Extract the (X, Y) coordinate from the center of the cell holding the provided text.  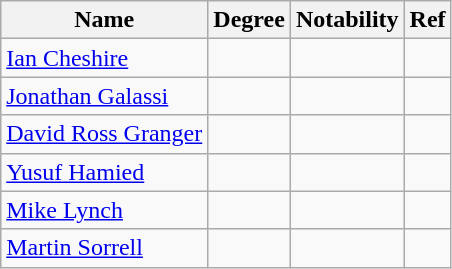
Name (104, 20)
Martin Sorrell (104, 248)
David Ross Granger (104, 134)
Notability (347, 20)
Jonathan Galassi (104, 96)
Ref (428, 20)
Ian Cheshire (104, 58)
Yusuf Hamied (104, 172)
Mike Lynch (104, 210)
Degree (250, 20)
